For the text-containing cell, return its midpoint in (X, Y) coordinate format. 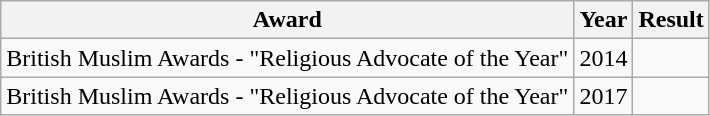
Award (288, 20)
Year (604, 20)
2014 (604, 58)
Result (671, 20)
2017 (604, 96)
